Identify which cell holds the provided text, then report its [x, y] central coordinate. 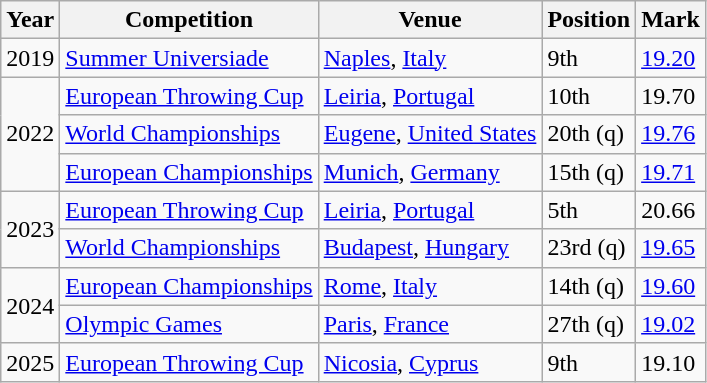
20.66 [671, 210]
20th (q) [589, 134]
Olympic Games [189, 324]
19.02 [671, 324]
10th [589, 96]
19.20 [671, 58]
15th (q) [589, 172]
Position [589, 20]
2023 [30, 229]
19.76 [671, 134]
19.71 [671, 172]
19.10 [671, 362]
Eugene, United States [430, 134]
19.60 [671, 286]
Summer Universiade [189, 58]
2022 [30, 134]
2025 [30, 362]
23rd (q) [589, 248]
Venue [430, 20]
19.70 [671, 96]
5th [589, 210]
27th (q) [589, 324]
Budapest, Hungary [430, 248]
Mark [671, 20]
19.65 [671, 248]
2024 [30, 305]
Nicosia, Cyprus [430, 362]
Competition [189, 20]
14th (q) [589, 286]
2019 [30, 58]
Naples, Italy [430, 58]
Munich, Germany [430, 172]
Year [30, 20]
Paris, France [430, 324]
Rome, Italy [430, 286]
